Return the [X, Y] coordinate for the center point of the cell that contains the specified text.  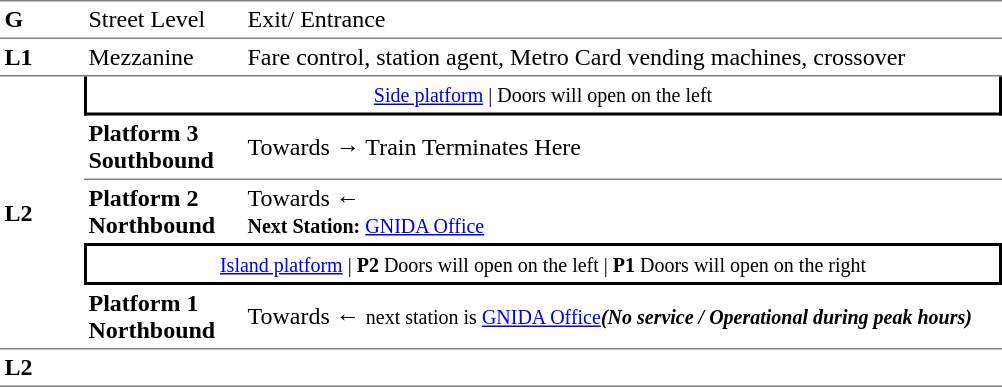
Platform 2Northbound [164, 212]
Fare control, station agent, Metro Card vending machines, crossover [622, 58]
Platform 3Southbound [164, 148]
G [42, 20]
Exit/ Entrance [622, 20]
Towards ← Next Station: GNIDA Office [622, 212]
Island platform | P2 Doors will open on the left | P1 Doors will open on the right [543, 264]
L1 [42, 58]
Towards → Train Terminates Here [622, 148]
Platform 1Northbound [164, 317]
Towards ← next station is GNIDA Office(No service / Operational during peak hours) [622, 317]
L2 [42, 212]
Street Level [164, 20]
Side platform | Doors will open on the left [543, 96]
Mezzanine [164, 58]
